Identify which cell holds the provided text, then report its [x, y] central coordinate. 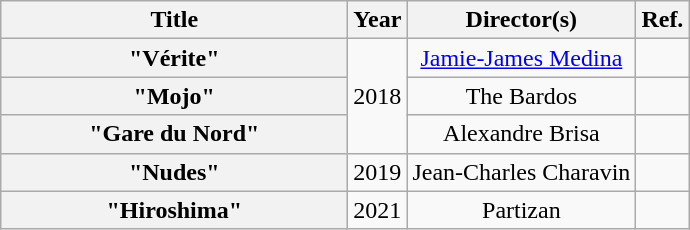
2019 [378, 172]
Title [174, 20]
"Nudes" [174, 172]
The Bardos [522, 96]
"Hiroshima" [174, 210]
Year [378, 20]
2021 [378, 210]
"Gare du Nord" [174, 134]
Jamie-James Medina [522, 58]
"Vérite" [174, 58]
"Mojo" [174, 96]
Jean-Charles Charavin [522, 172]
Partizan [522, 210]
Ref. [662, 20]
2018 [378, 96]
Alexandre Brisa [522, 134]
Director(s) [522, 20]
